Find where the given text appears and provide that cell's center as [x, y] coordinate. 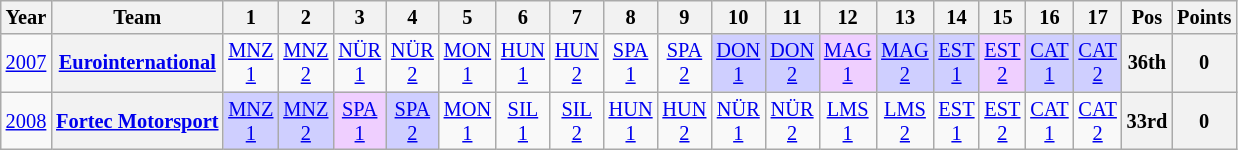
6 [523, 17]
2007 [26, 63]
Team [137, 17]
Points [1204, 17]
Fortec Motorsport [137, 121]
11 [792, 17]
17 [1098, 17]
5 [468, 17]
Pos [1147, 17]
LMS1 [848, 121]
14 [957, 17]
10 [738, 17]
MAG2 [904, 63]
SIL1 [523, 121]
7 [577, 17]
LMS2 [904, 121]
4 [412, 17]
36th [1147, 63]
MAG1 [848, 63]
9 [684, 17]
DON1 [738, 63]
8 [631, 17]
33rd [1147, 121]
2 [306, 17]
15 [1002, 17]
3 [360, 17]
13 [904, 17]
1 [250, 17]
2008 [26, 121]
12 [848, 17]
SIL2 [577, 121]
DON2 [792, 63]
Year [26, 17]
Eurointernational [137, 63]
16 [1049, 17]
